Return the (x, y) coordinate for the center point of the cell that contains the specified text.  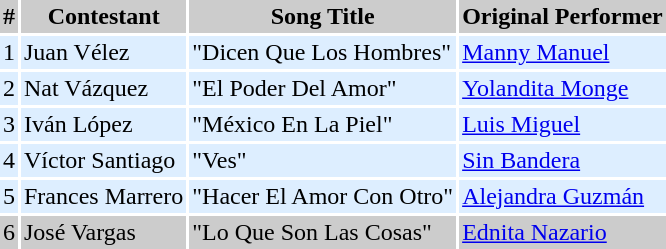
Sin Bandera (562, 160)
Original Performer (562, 16)
Yolandita Monge (562, 88)
5 (9, 196)
"Hacer El Amor Con Otro" (322, 196)
Manny Manuel (562, 52)
"El Poder Del Amor" (322, 88)
"Ves" (322, 160)
Víctor Santiago (104, 160)
4 (9, 160)
"Dicen Que Los Hombres" (322, 52)
"Lo Que Son Las Cosas" (322, 232)
Iván López (104, 124)
3 (9, 124)
# (9, 16)
2 (9, 88)
Song Title (322, 16)
Frances Marrero (104, 196)
"México En La Piel" (322, 124)
Luis Miguel (562, 124)
Ednita Nazario (562, 232)
Contestant (104, 16)
6 (9, 232)
Alejandra Guzmán (562, 196)
Nat Vázquez (104, 88)
José Vargas (104, 232)
1 (9, 52)
Juan Vélez (104, 52)
